Provide the [X, Y] coordinate of the cell's center where the given text is located.  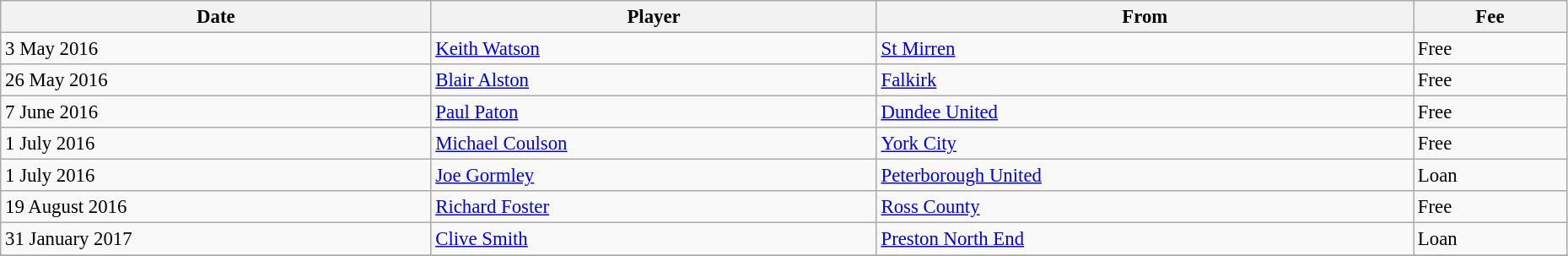
Blair Alston [654, 80]
Peterborough United [1145, 176]
Ross County [1145, 207]
Dundee United [1145, 112]
3 May 2016 [216, 49]
Clive Smith [654, 239]
19 August 2016 [216, 207]
Paul Paton [654, 112]
Keith Watson [654, 49]
Michael Coulson [654, 144]
Preston North End [1145, 239]
Fee [1490, 17]
31 January 2017 [216, 239]
Player [654, 17]
From [1145, 17]
26 May 2016 [216, 80]
St Mirren [1145, 49]
Joe Gormley [654, 176]
Falkirk [1145, 80]
Richard Foster [654, 207]
Date [216, 17]
7 June 2016 [216, 112]
York City [1145, 144]
